Scan for the cell matching the given text and deliver its (X, Y) coordinate at center. 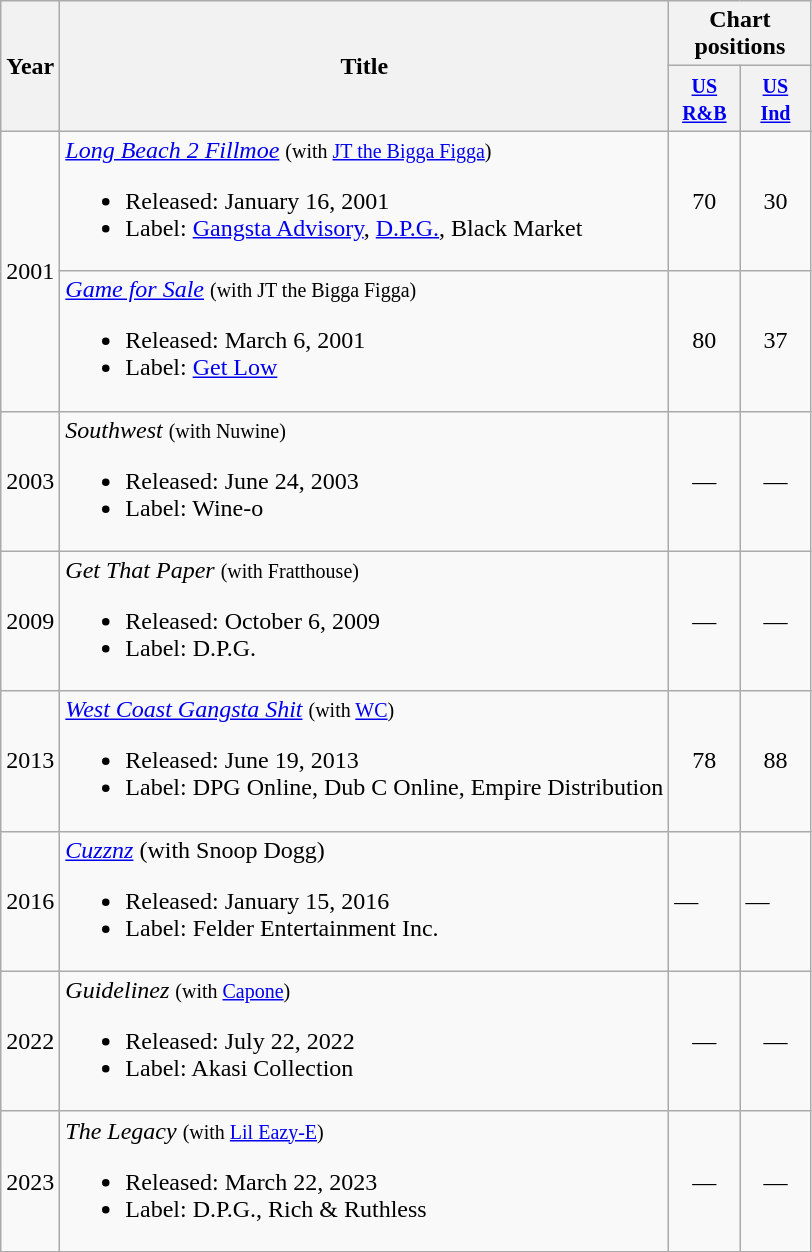
Cuzznz (with Snoop Dogg)Released: January 15, 2016Label: Felder Entertainment Inc. (364, 901)
70 (704, 201)
2009 (30, 621)
80 (704, 341)
Guidelinez (with Capone)Released: July 22, 2022Label: Akasi Collection (364, 1041)
78 (704, 761)
US R&B (704, 98)
West Coast Gangsta Shit (with WC)Released: June 19, 2013Label: DPG Online, Dub C Online, Empire Distribution (364, 761)
30 (776, 201)
88 (776, 761)
Title (364, 66)
US Ind (776, 98)
37 (776, 341)
2003 (30, 481)
The Legacy (with Lil Eazy-E)Released: March 22, 2023Label: D.P.G., Rich & Ruthless (364, 1181)
Southwest (with Nuwine)Released: June 24, 2003Label: Wine-o (364, 481)
2001 (30, 271)
2013 (30, 761)
Year (30, 66)
2022 (30, 1041)
Get That Paper (with Fratthouse)Released: October 6, 2009Label: D.P.G. (364, 621)
2016 (30, 901)
Game for Sale (with JT the Bigga Figga)Released: March 6, 2001Label: Get Low (364, 341)
Long Beach 2 Fillmoe (with JT the Bigga Figga)Released: January 16, 2001Label: Gangsta Advisory, D.P.G., Black Market (364, 201)
2023 (30, 1181)
Chart positions (740, 34)
